Output the (x, y) coordinate of the center of the cell containing the given text.  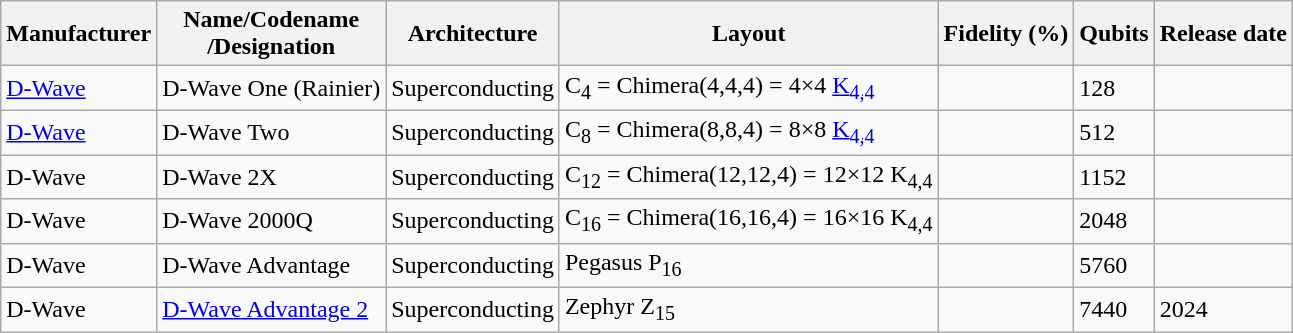
Release date (1223, 34)
D-Wave Advantage (272, 265)
C12 = Chimera(12,12,4) = 12×12 K4,4 (748, 176)
Pegasus P16 (748, 265)
C8 = Chimera(8,8,4) = 8×8 K4,4 (748, 132)
C16 = Chimera(16,16,4) = 16×16 K4,4 (748, 221)
Manufacturer (79, 34)
128 (1114, 88)
Name/Codename/Designation (272, 34)
D-Wave 2000Q (272, 221)
D-Wave 2X (272, 176)
C4 = Chimera(4,4,4) = 4×4 K4,4 (748, 88)
D-Wave One (Rainier) (272, 88)
7440 (1114, 310)
Fidelity (%) (1006, 34)
5760 (1114, 265)
Qubits (1114, 34)
D-Wave Two (272, 132)
2048 (1114, 221)
2024 (1223, 310)
Layout (748, 34)
Architecture (473, 34)
D-Wave Advantage 2 (272, 310)
512 (1114, 132)
Zephyr Z15 (748, 310)
1152 (1114, 176)
